Return (x, y) of the center of cell containing provided text 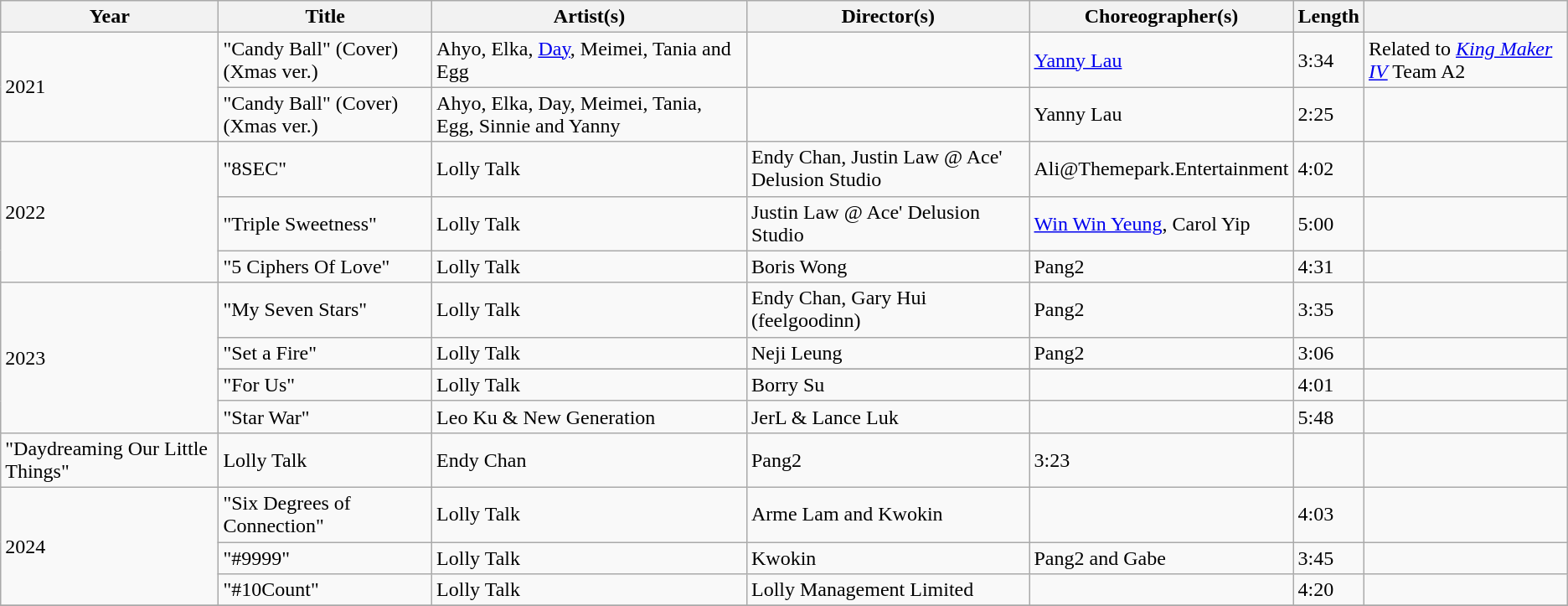
4:31 (1328, 267)
Boris Wong (888, 267)
"Star War" (325, 417)
Arme Lam and Kwokin (888, 515)
Justin Law @ Ace' Delusion Studio (888, 223)
"#10Count" (325, 590)
"My Seven Stars" (325, 310)
Kwokin (888, 557)
4:02 (1328, 169)
Borry Su (888, 385)
Endy Chan, Justin Law @ Ace' Delusion Studio (888, 169)
JerL & Lance Luk (888, 417)
Artist(s) (590, 17)
2021 (110, 87)
Length (1328, 17)
"Daydreaming Our Little Things" (110, 459)
Year (110, 17)
"Triple Sweetness" (325, 223)
Ali@Themepark.Entertainment (1161, 169)
Endy Chan, Gary Hui (feelgoodinn) (888, 310)
Title (325, 17)
Pang2 and Gabe (1161, 557)
"For Us" (325, 385)
Win Win Yeung, Carol Yip (1161, 223)
2024 (110, 546)
4:20 (1328, 590)
Related to King Maker IV Team A2 (1466, 60)
Lolly Management Limited (888, 590)
3:34 (1328, 60)
3:35 (1328, 310)
Ahyo, Elka, Day, Meimei, Tania and Egg (590, 60)
3:23 (1161, 459)
2:25 (1328, 114)
2022 (110, 212)
Endy Chan (590, 459)
Ahyo, Elka, Day, Meimei, Tania, Egg, Sinnie and Yanny (590, 114)
"Six Degrees of Connection" (325, 515)
4:01 (1328, 385)
"5 Ciphers Of Love" (325, 267)
Leo Ku & New Generation (590, 417)
5:48 (1328, 417)
"Set a Fire" (325, 353)
Choreographer(s) (1161, 17)
2023 (110, 357)
4:03 (1328, 515)
"8SEC" (325, 169)
3:06 (1328, 353)
Neji Leung (888, 353)
Director(s) (888, 17)
3:45 (1328, 557)
5:00 (1328, 223)
"#9999" (325, 557)
